Return (x, y) of the center of cell containing provided text 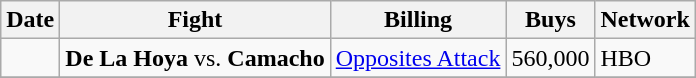
HBO (645, 58)
Opposites Attack (418, 58)
Billing (418, 20)
Network (645, 20)
Fight (195, 20)
Buys (550, 20)
560,000 (550, 58)
Date (30, 20)
De La Hoya vs. Camacho (195, 58)
